From the cell containing the given text, extract its center point as (x, y) coordinate. 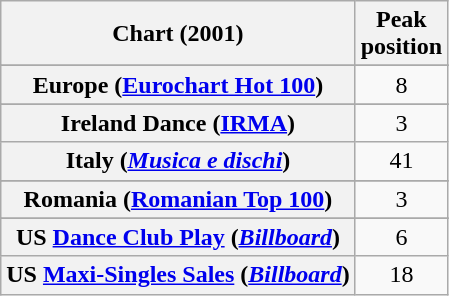
Italy (Musica e dischi) (178, 161)
41 (401, 161)
Europe (Eurochart Hot 100) (178, 85)
8 (401, 85)
Ireland Dance (IRMA) (178, 123)
Chart (2001) (178, 34)
US Maxi-Singles Sales (Billboard) (178, 275)
Peakposition (401, 34)
US Dance Club Play (Billboard) (178, 237)
6 (401, 237)
18 (401, 275)
Romania (Romanian Top 100) (178, 199)
